Pinpoint the cell where the given text exists, returning its [X, Y] midpoint coordinate. 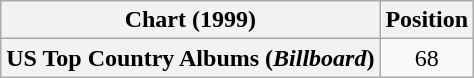
US Top Country Albums (Billboard) [190, 58]
Chart (1999) [190, 20]
Position [427, 20]
68 [427, 58]
